Find where the given text appears and provide that cell's center as (X, Y) coordinate. 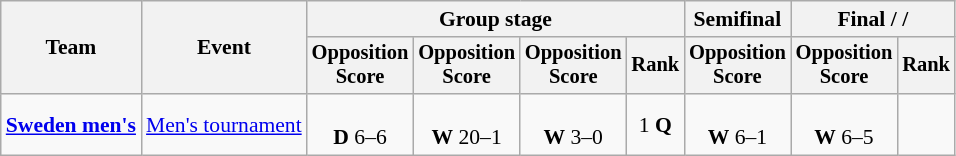
Event (224, 48)
Final / / (873, 19)
Men's tournament (224, 124)
Sweden men's (71, 124)
W 6–1 (738, 124)
W 6–5 (844, 124)
W 20–1 (466, 124)
Team (71, 48)
Group stage (496, 19)
D 6–6 (360, 124)
1 Q (656, 124)
W 3–0 (574, 124)
Semifinal (738, 19)
